Scan for the cell matching the given text and deliver its [x, y] coordinate at center. 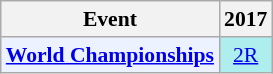
2017 [246, 19]
World Championships [110, 55]
2R [246, 55]
Event [110, 19]
